Output the (x, y) coordinate of the center of the cell containing the given text.  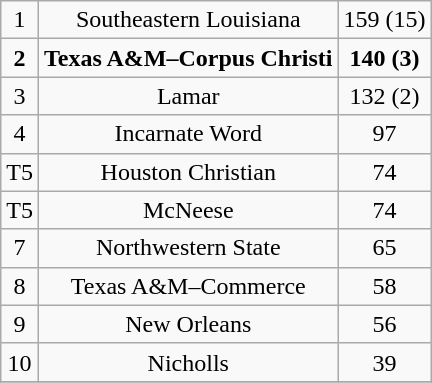
1 (20, 20)
10 (20, 362)
Lamar (188, 96)
9 (20, 324)
132 (2) (384, 96)
Texas A&M–Commerce (188, 286)
Southeastern Louisiana (188, 20)
Texas A&M–Corpus Christi (188, 58)
65 (384, 248)
Incarnate Word (188, 134)
3 (20, 96)
New Orleans (188, 324)
97 (384, 134)
7 (20, 248)
8 (20, 286)
Houston Christian (188, 172)
2 (20, 58)
4 (20, 134)
Nicholls (188, 362)
McNeese (188, 210)
159 (15) (384, 20)
58 (384, 286)
56 (384, 324)
39 (384, 362)
140 (3) (384, 58)
Northwestern State (188, 248)
